For the text-containing cell, return its midpoint in [X, Y] coordinate format. 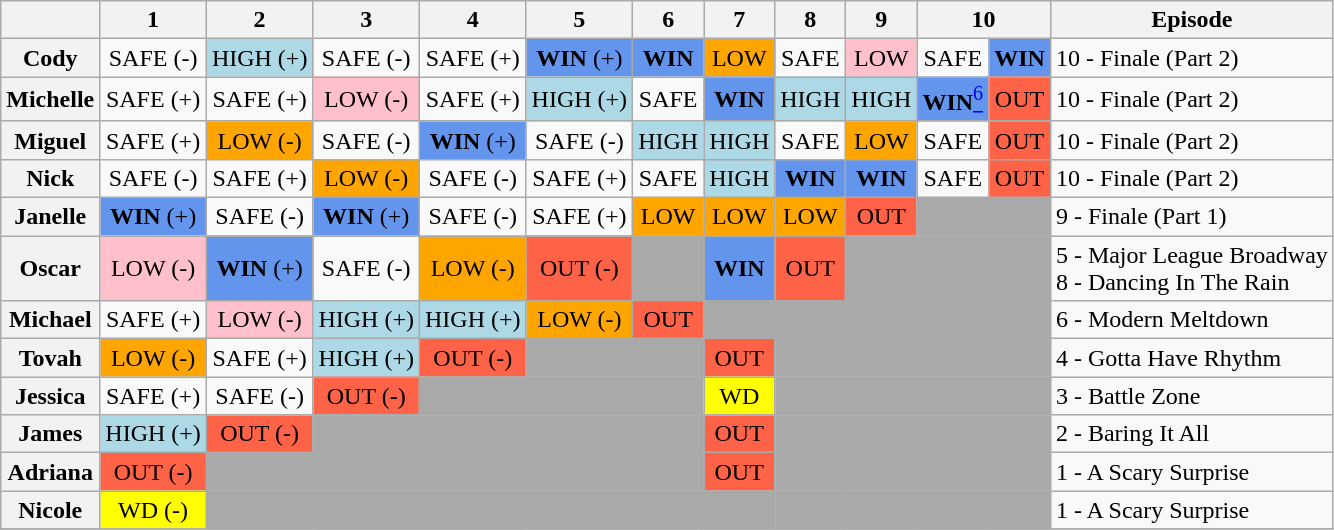
Adriana [50, 472]
7 [740, 20]
9 - Finale (Part 1) [1192, 217]
2 - Baring It All [1192, 434]
4 - Gotta Have Rhythm [1192, 358]
Nick [50, 178]
5 - Major League Broadway 8 - Dancing In The Rain [1192, 268]
Michelle [50, 100]
10 [984, 20]
Miguel [50, 140]
6 [668, 20]
3 [366, 20]
Michael [50, 320]
Episode [1192, 20]
6 - Modern Meltdown [1192, 320]
Oscar [50, 268]
8 [810, 20]
WD [740, 396]
Nicole [50, 510]
Janelle [50, 217]
WIN6 [953, 100]
2 [260, 20]
3 - Battle Zone [1192, 396]
4 [472, 20]
1 [154, 20]
WD (-) [154, 510]
Cody [50, 58]
Tovah [50, 358]
Jessica [50, 396]
5 [580, 20]
9 [882, 20]
James [50, 434]
